For the text-containing cell, return its midpoint in (x, y) coordinate format. 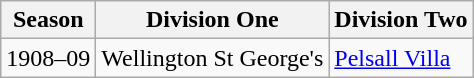
Wellington St George's (212, 58)
1908–09 (48, 58)
Season (48, 20)
Pelsall Villa (401, 58)
Division One (212, 20)
Division Two (401, 20)
